Return the [x, y] coordinate for the center point of the cell that contains the specified text.  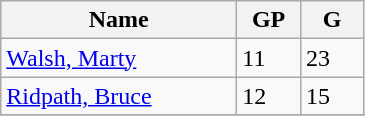
15 [332, 96]
Walsh, Marty [119, 58]
Ridpath, Bruce [119, 96]
23 [332, 58]
11 [269, 58]
GP [269, 20]
G [332, 20]
Name [119, 20]
12 [269, 96]
